Return the (x, y) coordinate for the center point of the cell that contains the specified text.  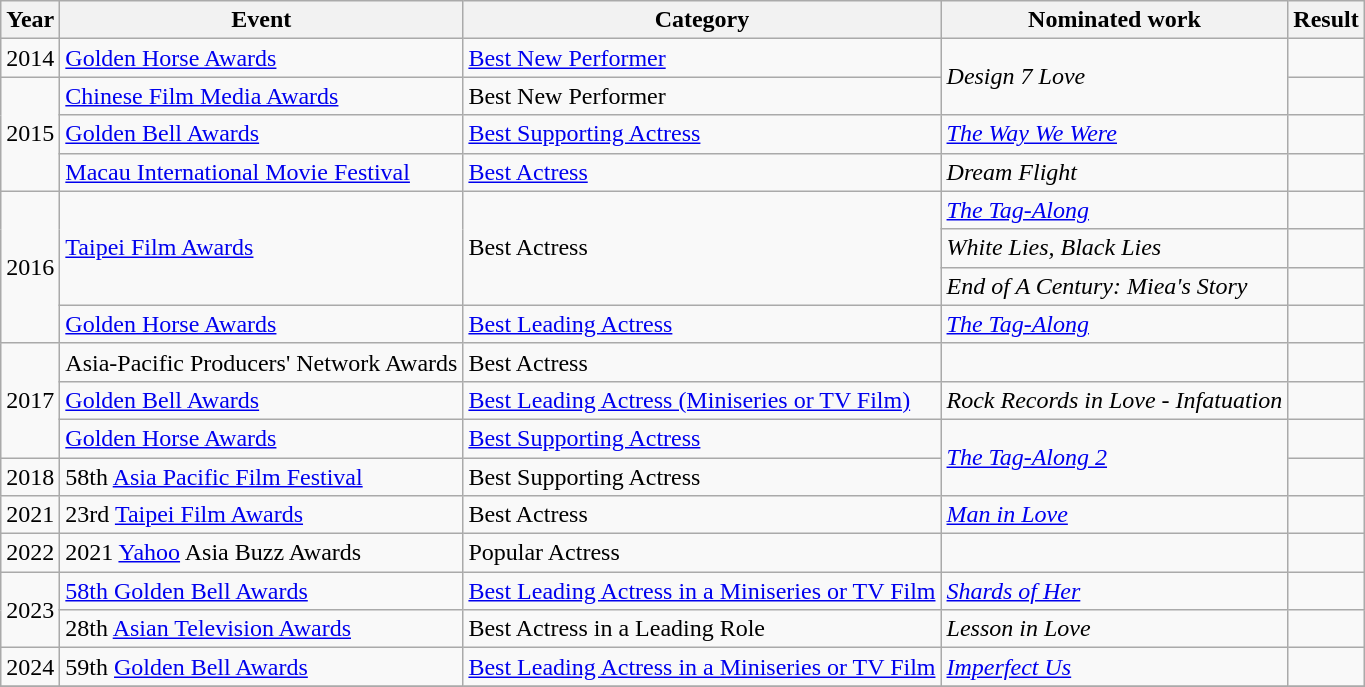
2022 (30, 553)
End of A Century: Miea's Story (1114, 286)
Asia-Pacific Producers' Network Awards (262, 362)
2017 (30, 400)
2021 (30, 515)
Design 7 Love (1114, 77)
Imperfect Us (1114, 667)
Man in Love (1114, 515)
2018 (30, 477)
Lesson in Love (1114, 629)
59th Golden Bell Awards (262, 667)
Best Leading Actress (Miniseries or TV Film) (702, 400)
28th Asian Television Awards (262, 629)
Category (702, 20)
Taipei Film Awards (262, 248)
Nominated work (1114, 20)
Year (30, 20)
Popular Actress (702, 553)
White Lies, Black Lies (1114, 248)
Best Actress in a Leading Role (702, 629)
2015 (30, 134)
The Way We Were (1114, 134)
Macau International Movie Festival (262, 172)
2021 Yahoo Asia Buzz Awards (262, 553)
23rd Taipei Film Awards (262, 515)
Shards of Her (1114, 591)
Rock Records in Love - Infatuation (1114, 400)
2024 (30, 667)
Best Leading Actress (702, 324)
Chinese Film Media Awards (262, 96)
Result (1326, 20)
2014 (30, 58)
Dream Flight (1114, 172)
The Tag-Along 2 (1114, 457)
Event (262, 20)
58th Asia Pacific Film Festival (262, 477)
58th Golden Bell Awards (262, 591)
2016 (30, 267)
2023 (30, 610)
